Search for the cell housing the specified text and yield its [X, Y] center coordinate. 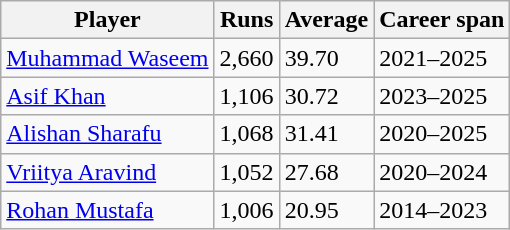
2021–2025 [442, 58]
1,006 [246, 210]
1,052 [246, 172]
Alishan Sharafu [108, 134]
2020–2025 [442, 134]
31.41 [326, 134]
2023–2025 [442, 96]
1,068 [246, 134]
Asif Khan [108, 96]
2,660 [246, 58]
Average [326, 20]
27.68 [326, 172]
1,106 [246, 96]
Career span [442, 20]
Player [108, 20]
30.72 [326, 96]
2020–2024 [442, 172]
Muhammad Waseem [108, 58]
Rohan Mustafa [108, 210]
20.95 [326, 210]
39.70 [326, 58]
Vriitya Aravind [108, 172]
Runs [246, 20]
2014–2023 [442, 210]
